Capture the cell that displays the provided text and extract its [X, Y] central coordinate. 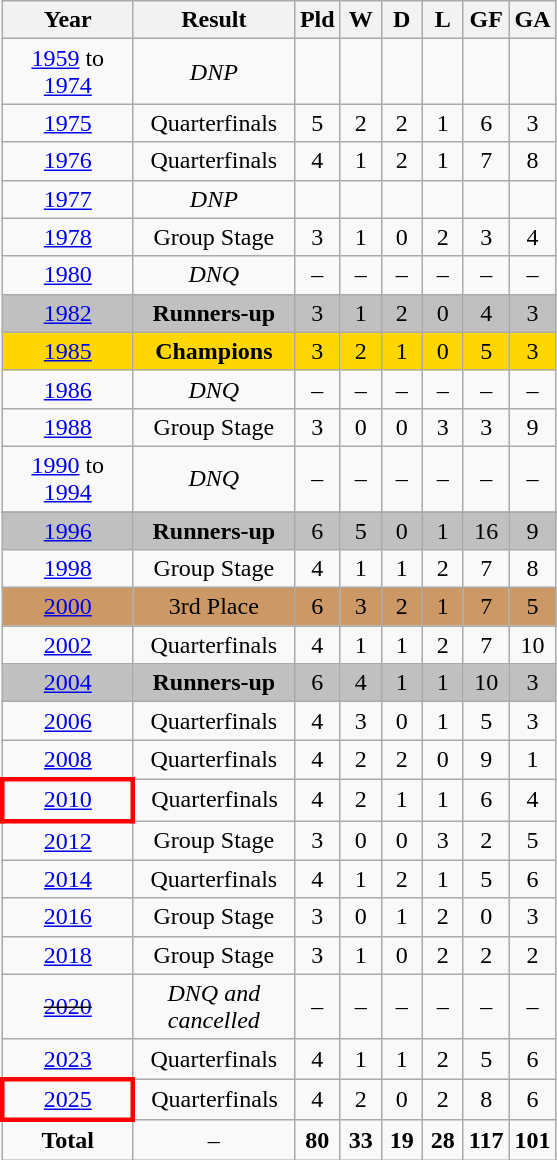
2000 [68, 607]
1977 [68, 199]
D [402, 20]
Result [214, 20]
28 [442, 1140]
GF [486, 20]
Pld [317, 20]
2008 [68, 760]
1982 [68, 313]
1978 [68, 237]
2010 [68, 800]
L [442, 20]
W [360, 20]
2014 [68, 879]
Total [68, 1140]
19 [402, 1140]
1996 [68, 531]
Year [68, 20]
2016 [68, 917]
2012 [68, 840]
1986 [68, 389]
2004 [68, 683]
3rd Place [214, 607]
1975 [68, 123]
2023 [68, 1059]
2002 [68, 645]
1976 [68, 161]
DNQ and cancelled [214, 1006]
117 [486, 1140]
1980 [68, 275]
80 [317, 1140]
101 [532, 1140]
2025 [68, 1100]
GA [532, 20]
33 [360, 1140]
1990 to 1994 [68, 478]
1988 [68, 427]
2020 [68, 1006]
16 [486, 531]
2018 [68, 955]
1985 [68, 351]
Champions [214, 351]
1998 [68, 569]
1959 to 1974 [68, 72]
2006 [68, 721]
